Return the (X, Y) coordinate for the center point of the cell that contains the specified text.  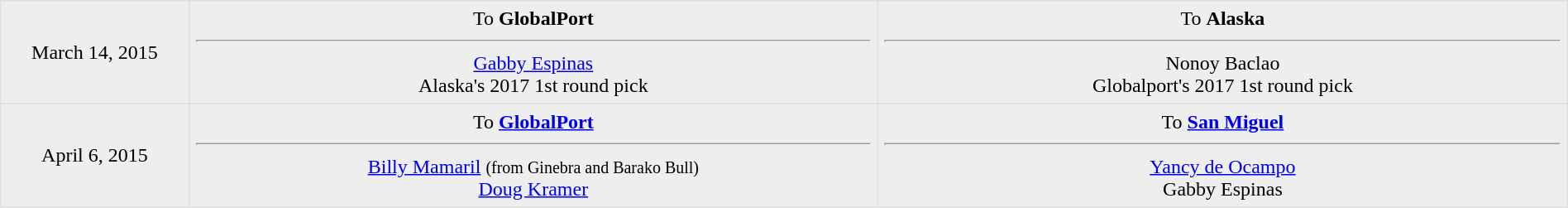
To GlobalPortGabby EspinasAlaska's 2017 1st round pick (533, 52)
To GlobalPortBilly Mamaril (from Ginebra and Barako Bull)Doug Kramer (533, 155)
To San MiguelYancy de OcampoGabby Espinas (1223, 155)
To AlaskaNonoy BaclaoGlobalport's 2017 1st round pick (1223, 52)
March 14, 2015 (94, 52)
April 6, 2015 (94, 155)
